Return the (x, y) coordinate for the center point of the cell that contains the specified text.  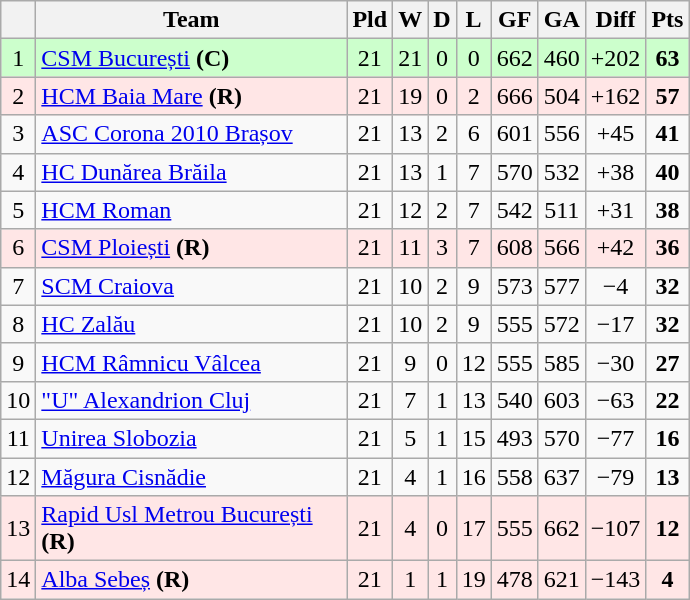
666 (514, 96)
Team (192, 20)
603 (562, 400)
+45 (616, 134)
478 (514, 580)
HCM Râmnicu Vâlcea (192, 362)
556 (562, 134)
8 (18, 324)
SCM Craiova (192, 286)
GA (562, 20)
17 (474, 528)
HCM Roman (192, 210)
+202 (616, 58)
572 (562, 324)
Măgura Cisnădie (192, 477)
566 (562, 248)
22 (668, 400)
GF (514, 20)
+162 (616, 96)
+38 (616, 172)
38 (668, 210)
−4 (616, 286)
+31 (616, 210)
−77 (616, 438)
Unirea Slobozia (192, 438)
540 (514, 400)
585 (562, 362)
CSM Ploiești (R) (192, 248)
504 (562, 96)
−63 (616, 400)
460 (562, 58)
HC Dunărea Brăila (192, 172)
−143 (616, 580)
W (410, 20)
Diff (616, 20)
608 (514, 248)
41 (668, 134)
63 (668, 58)
36 (668, 248)
−30 (616, 362)
−17 (616, 324)
40 (668, 172)
ASC Corona 2010 Brașov (192, 134)
L (474, 20)
15 (474, 438)
493 (514, 438)
601 (514, 134)
511 (562, 210)
558 (514, 477)
+42 (616, 248)
532 (562, 172)
CSM București (C) (192, 58)
Pts (668, 20)
57 (668, 96)
−107 (616, 528)
HCM Baia Mare (R) (192, 96)
D (442, 20)
14 (18, 580)
HC Zalău (192, 324)
637 (562, 477)
542 (514, 210)
Alba Sebeș (R) (192, 580)
Pld (370, 20)
−79 (616, 477)
Rapid Usl Metrou București (R) (192, 528)
"U" Alexandrion Cluj (192, 400)
27 (668, 362)
577 (562, 286)
573 (514, 286)
621 (562, 580)
